Search for the cell housing the specified text and yield its [X, Y] center coordinate. 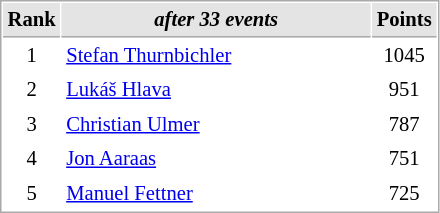
Jon Aaraas [216, 158]
Manuel Fettner [216, 194]
3 [32, 124]
Lukáš Hlava [216, 90]
Stefan Thurnbichler [216, 56]
5 [32, 194]
after 33 events [216, 20]
Rank [32, 20]
Christian Ulmer [216, 124]
2 [32, 90]
725 [404, 194]
1 [32, 56]
4 [32, 158]
1045 [404, 56]
751 [404, 158]
Points [404, 20]
951 [404, 90]
787 [404, 124]
